Find where the given text appears and provide that cell's center as (x, y) coordinate. 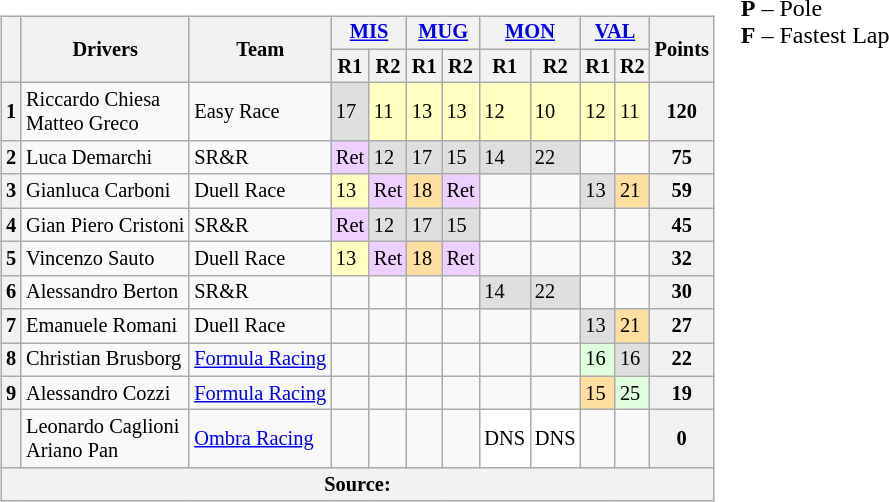
59 (682, 191)
10 (555, 112)
30 (682, 292)
Team (260, 50)
Source: (357, 485)
Alessandro Cozzi (105, 393)
75 (682, 158)
Ombra Racing (260, 439)
27 (682, 326)
5 (11, 259)
Vincenzo Sauto (105, 259)
VAL (614, 33)
4 (11, 225)
1 (11, 112)
Points (682, 50)
Gian Piero Cristoni (105, 225)
Easy Race (260, 112)
MIS (369, 33)
2 (11, 158)
0 (682, 439)
Emanuele Romani (105, 326)
Alessandro Berton (105, 292)
6 (11, 292)
Christian Brusborg (105, 360)
19 (682, 393)
3 (11, 191)
120 (682, 112)
8 (11, 360)
Luca Demarchi (105, 158)
Leonardo Caglioni Ariano Pan (105, 439)
MUG (444, 33)
25 (632, 393)
Riccardo Chiesa Matteo Greco (105, 112)
45 (682, 225)
9 (11, 393)
Drivers (105, 50)
Gianluca Carboni (105, 191)
7 (11, 326)
32 (682, 259)
MON (530, 33)
